Pinpoint the cell where the given text exists, returning its [X, Y] midpoint coordinate. 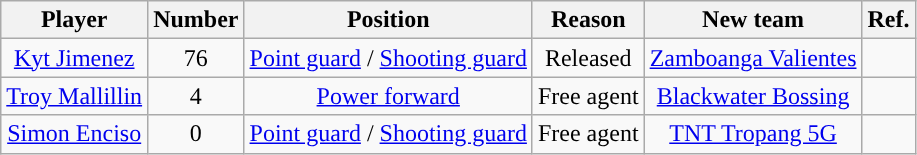
TNT Tropang 5G [753, 134]
4 [196, 96]
0 [196, 134]
Released [588, 58]
Blackwater Bossing [753, 96]
Simon Enciso [74, 134]
Number [196, 20]
Ref. [888, 20]
Player [74, 20]
Troy Mallillin [74, 96]
76 [196, 58]
Kyt Jimenez [74, 58]
Zamboanga Valientes [753, 58]
Power forward [388, 96]
New team [753, 20]
Reason [588, 20]
Position [388, 20]
